Locate the cell with the specified text and output its [X, Y] center coordinate. 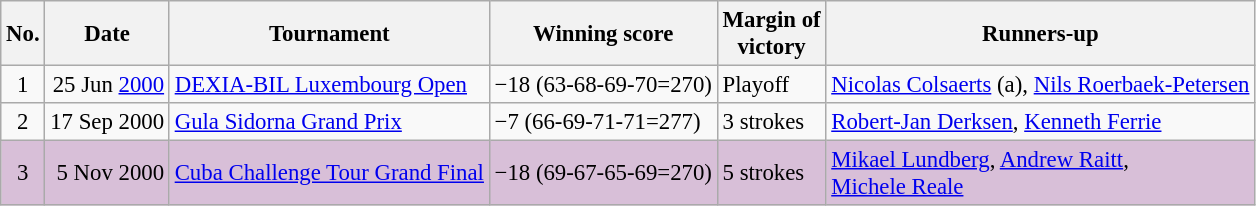
1 [23, 85]
5 Nov 2000 [107, 174]
17 Sep 2000 [107, 122]
Runners-up [1040, 34]
25 Jun 2000 [107, 85]
Date [107, 34]
Playoff [772, 85]
Mikael Lundberg, Andrew Raitt, Michele Reale [1040, 174]
Margin ofvictory [772, 34]
Winning score [603, 34]
DEXIA-BIL Luxembourg Open [329, 85]
No. [23, 34]
Nicolas Colsaerts (a), Nils Roerbaek-Petersen [1040, 85]
3 [23, 174]
−18 (69-67-65-69=270) [603, 174]
3 strokes [772, 122]
−7 (66-69-71-71=277) [603, 122]
2 [23, 122]
5 strokes [772, 174]
Robert-Jan Derksen, Kenneth Ferrie [1040, 122]
Tournament [329, 34]
Cuba Challenge Tour Grand Final [329, 174]
−18 (63-68-69-70=270) [603, 85]
Gula Sidorna Grand Prix [329, 122]
